Locate the cell with the specified text and output its (x, y) center coordinate. 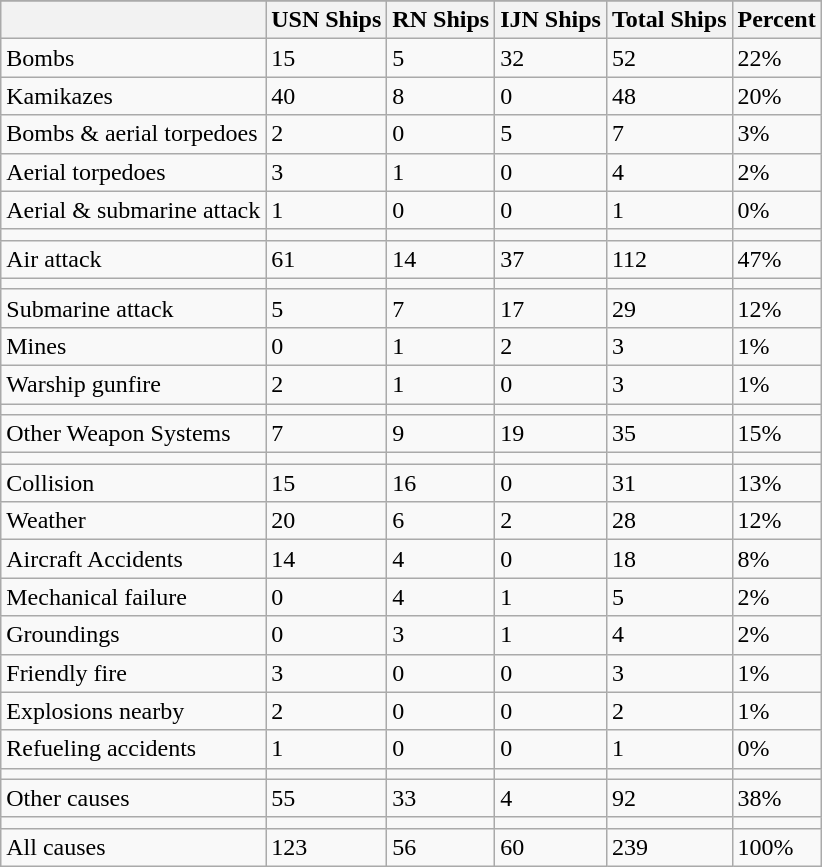
Total Ships (669, 20)
18 (669, 559)
Refueling accidents (134, 749)
RN Ships (441, 20)
IJN Ships (551, 20)
Bombs & aerial torpedoes (134, 134)
15% (776, 434)
Warship gunfire (134, 384)
17 (551, 308)
40 (326, 96)
6 (441, 521)
47% (776, 259)
61 (326, 259)
8 (441, 96)
13% (776, 483)
Other causes (134, 798)
38% (776, 798)
20 (326, 521)
All causes (134, 847)
Groundings (134, 635)
52 (669, 58)
239 (669, 847)
Aerial torpedoes (134, 172)
19 (551, 434)
3% (776, 134)
Other Weapon Systems (134, 434)
Weather (134, 521)
55 (326, 798)
35 (669, 434)
Percent (776, 20)
48 (669, 96)
Explosions nearby (134, 711)
60 (551, 847)
22% (776, 58)
29 (669, 308)
USN Ships (326, 20)
Mines (134, 346)
28 (669, 521)
20% (776, 96)
112 (669, 259)
37 (551, 259)
Submarine attack (134, 308)
92 (669, 798)
123 (326, 847)
16 (441, 483)
56 (441, 847)
Friendly fire (134, 673)
Air attack (134, 259)
32 (551, 58)
33 (441, 798)
Collision (134, 483)
31 (669, 483)
Aircraft Accidents (134, 559)
Aerial & submarine attack (134, 210)
8% (776, 559)
9 (441, 434)
Bombs (134, 58)
Kamikazes (134, 96)
100% (776, 847)
Mechanical failure (134, 597)
